Capture the cell that displays the provided text and extract its [X, Y] central coordinate. 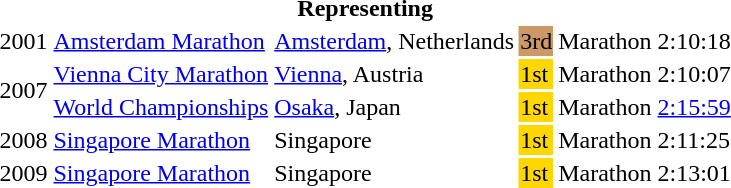
Vienna, Austria [394, 74]
Amsterdam Marathon [161, 41]
3rd [536, 41]
Vienna City Marathon [161, 74]
Amsterdam, Netherlands [394, 41]
Osaka, Japan [394, 107]
World Championships [161, 107]
